Identify which cell holds the provided text, then report its [X, Y] central coordinate. 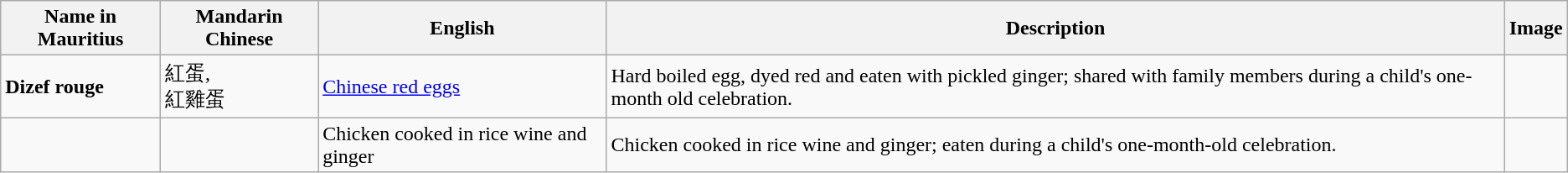
Hard boiled egg, dyed red and eaten with pickled ginger; shared with family members during a child's one-month old celebration. [1055, 86]
Chicken cooked in rice wine and ginger; eaten during a child's one-month-old celebration. [1055, 144]
Mandarin Chinese [239, 29]
Chinese red eggs [462, 86]
Name in Mauritius [80, 29]
Chicken cooked in rice wine and ginger [462, 144]
English [462, 29]
Image [1536, 29]
紅蛋,紅雞蛋 [239, 86]
Dizef rouge [80, 86]
Description [1055, 29]
